Scan for the cell matching the given text and deliver its [x, y] coordinate at center. 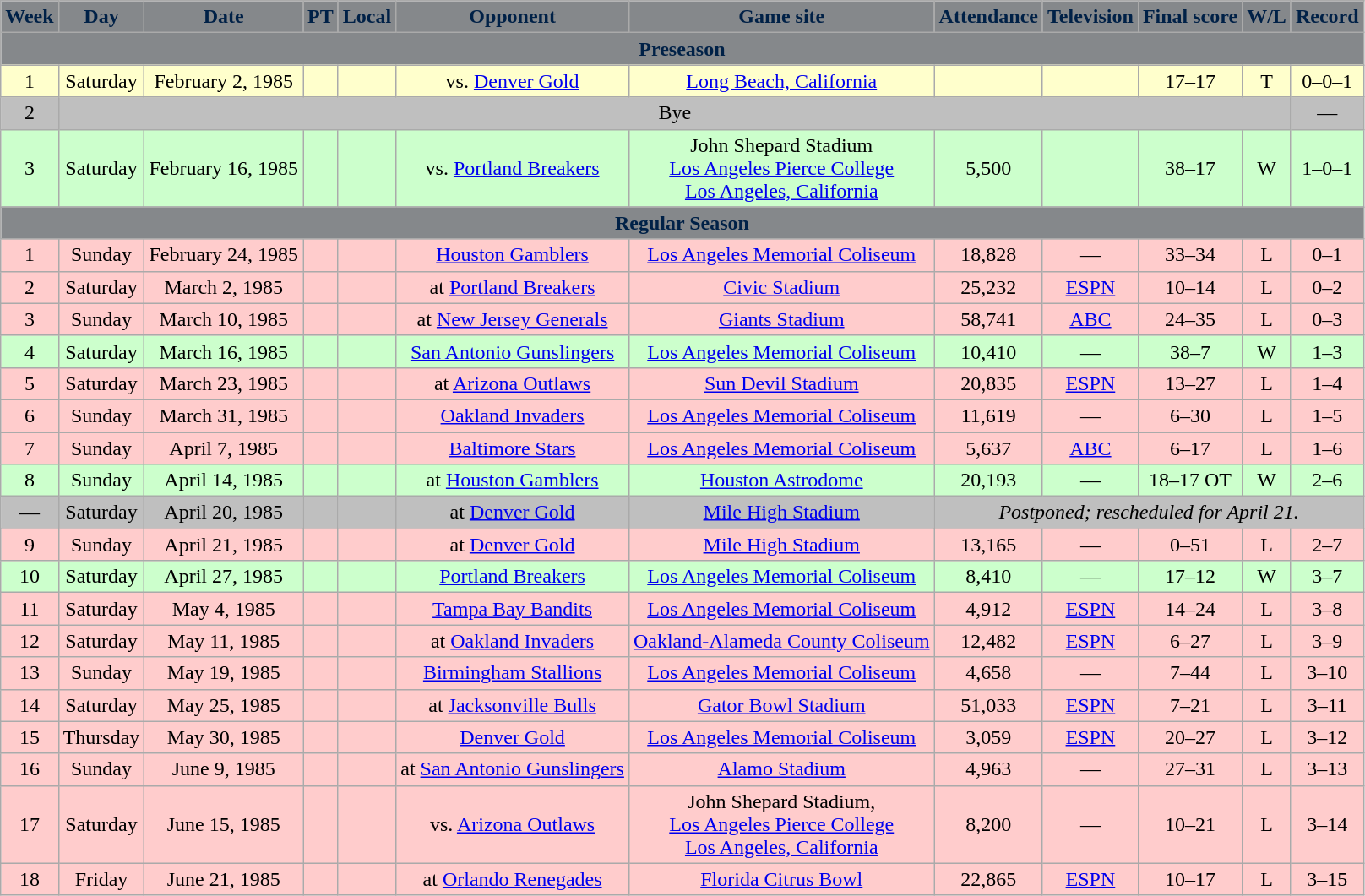
Postponed; rescheduled for April 21. [1149, 513]
9 [30, 545]
Civic Stadium [781, 287]
T [1267, 81]
2–7 [1327, 545]
April 14, 1985 [224, 481]
April 7, 1985 [224, 448]
22,865 [988, 879]
15 [30, 737]
3–8 [1327, 609]
12,482 [988, 641]
3–12 [1327, 737]
at Portland Breakers [513, 287]
at Orlando Renegades [513, 879]
1–5 [1327, 415]
May 11, 1985 [224, 641]
April 21, 1985 [224, 545]
Day [101, 17]
12 [30, 641]
27–31 [1189, 769]
Baltimore Stars [513, 448]
at Arizona Outlaws [513, 383]
16 [30, 769]
May 19, 1985 [224, 673]
14 [30, 705]
March 23, 1985 [224, 383]
13–27 [1189, 383]
11 [30, 609]
33–34 [1189, 255]
Attendance [988, 17]
3–9 [1327, 641]
3–14 [1327, 824]
Florida Citrus Bowl [781, 879]
3–13 [1327, 769]
June 21, 1985 [224, 879]
18,828 [988, 255]
Preseason [682, 49]
1–0–1 [1327, 168]
Oakland Invaders [513, 415]
51,033 [988, 705]
13 [30, 673]
10–21 [1189, 824]
Regular Season [682, 223]
Gator Bowl Stadium [781, 705]
10,410 [988, 351]
Game site [781, 17]
1–3 [1327, 351]
at San Antonio Gunslingers [513, 769]
38–7 [1189, 351]
Local [367, 17]
17–12 [1189, 577]
4 [30, 351]
June 9, 1985 [224, 769]
0–1 [1327, 255]
Week [30, 17]
20,835 [988, 383]
1–4 [1327, 383]
4,912 [988, 609]
58,741 [988, 319]
0–3 [1327, 319]
San Antonio Gunslingers [513, 351]
May 25, 1985 [224, 705]
8,200 [988, 824]
Oakland-Alameda County Coliseum [781, 641]
at Oakland Invaders [513, 641]
John Shepard Stadium,Los Angeles Pierce CollegeLos Angeles, California [781, 824]
0–2 [1327, 287]
7 [30, 448]
Television [1090, 17]
Houston Astrodome [781, 481]
June 15, 1985 [224, 824]
10–17 [1189, 879]
7–21 [1189, 705]
5,637 [988, 448]
Friday [101, 879]
Sun Devil Stadium [781, 383]
Long Beach, California [781, 81]
Thursday [101, 737]
March 2, 1985 [224, 287]
0–51 [1189, 545]
W/L [1267, 17]
6–30 [1189, 415]
8 [30, 481]
Record [1327, 17]
March 10, 1985 [224, 319]
3–10 [1327, 673]
May 4, 1985 [224, 609]
Final score [1189, 17]
PT [321, 17]
at New Jersey Generals [513, 319]
10–14 [1189, 287]
at Jacksonville Bulls [513, 705]
3,059 [988, 737]
10 [30, 577]
14–24 [1189, 609]
John Shepard StadiumLos Angeles Pierce CollegeLos Angeles, California [781, 168]
February 24, 1985 [224, 255]
April 20, 1985 [224, 513]
4,963 [988, 769]
1–6 [1327, 448]
4,658 [988, 673]
11,619 [988, 415]
vs. Arizona Outlaws [513, 824]
6–17 [1189, 448]
Portland Breakers [513, 577]
0–0–1 [1327, 81]
6 [30, 415]
20–27 [1189, 737]
at Houston Gamblers [513, 481]
February 16, 1985 [224, 168]
17–17 [1189, 81]
April 27, 1985 [224, 577]
Date [224, 17]
Houston Gamblers [513, 255]
Opponent [513, 17]
25,232 [988, 287]
18–17 OT [1189, 481]
Alamo Stadium [781, 769]
Tampa Bay Bandits [513, 609]
Denver Gold [513, 737]
17 [30, 824]
3–11 [1327, 705]
6–27 [1189, 641]
March 16, 1985 [224, 351]
5 [30, 383]
vs. Portland Breakers [513, 168]
May 30, 1985 [224, 737]
3–7 [1327, 577]
Birmingham Stallions [513, 673]
Giants Stadium [781, 319]
Bye [674, 113]
18 [30, 879]
February 2, 1985 [224, 81]
2–6 [1327, 481]
24–35 [1189, 319]
3–15 [1327, 879]
8,410 [988, 577]
7–44 [1189, 673]
13,165 [988, 545]
20,193 [988, 481]
5,500 [988, 168]
vs. Denver Gold [513, 81]
38–17 [1189, 168]
March 31, 1985 [224, 415]
